Pinpoint the cell where the given text exists, returning its (x, y) midpoint coordinate. 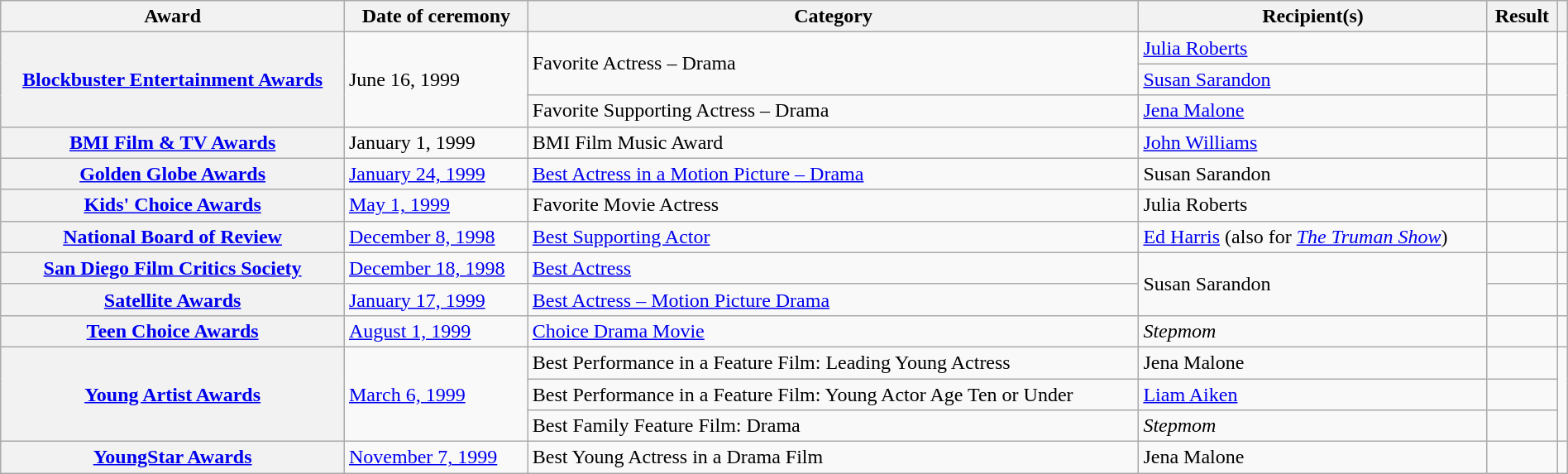
January 1, 1999 (436, 142)
Favorite Supporting Actress – Drama (834, 111)
March 6, 1999 (436, 394)
National Board of Review (173, 237)
Best Actress – Motion Picture Drama (834, 299)
Category (834, 17)
Best Supporting Actor (834, 237)
Best Family Feature Film: Drama (834, 426)
Satellite Awards (173, 299)
Best Performance in a Feature Film: Leading Young Actress (834, 362)
December 8, 1998 (436, 237)
Date of ceremony (436, 17)
Choice Drama Movie (834, 331)
Best Actress (834, 268)
June 16, 1999 (436, 79)
Favorite Movie Actress (834, 205)
Liam Aiken (1313, 395)
Recipient(s) (1313, 17)
November 7, 1999 (436, 457)
January 24, 1999 (436, 174)
January 17, 1999 (436, 299)
Best Performance in a Feature Film: Young Actor Age Ten or Under (834, 395)
San Diego Film Critics Society (173, 268)
Result (1522, 17)
Teen Choice Awards (173, 331)
BMI Film Music Award (834, 142)
YoungStar Awards (173, 457)
May 1, 1999 (436, 205)
Best Young Actress in a Drama Film (834, 457)
Favorite Actress – Drama (834, 64)
Best Actress in a Motion Picture – Drama (834, 174)
Award (173, 17)
Golden Globe Awards (173, 174)
Ed Harris (also for The Truman Show) (1313, 237)
John Williams (1313, 142)
Kids' Choice Awards (173, 205)
BMI Film & TV Awards (173, 142)
December 18, 1998 (436, 268)
Blockbuster Entertainment Awards (173, 79)
Young Artist Awards (173, 394)
August 1, 1999 (436, 331)
